Capture the cell that displays the provided text and extract its (X, Y) central coordinate. 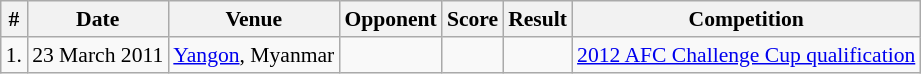
23 March 2011 (98, 55)
Opponent (390, 19)
Date (98, 19)
1. (14, 55)
Yangon, Myanmar (254, 55)
Score (472, 19)
Venue (254, 19)
Competition (746, 19)
2012 AFC Challenge Cup qualification (746, 55)
# (14, 19)
Result (538, 19)
